Search for the cell housing the specified text and yield its (X, Y) center coordinate. 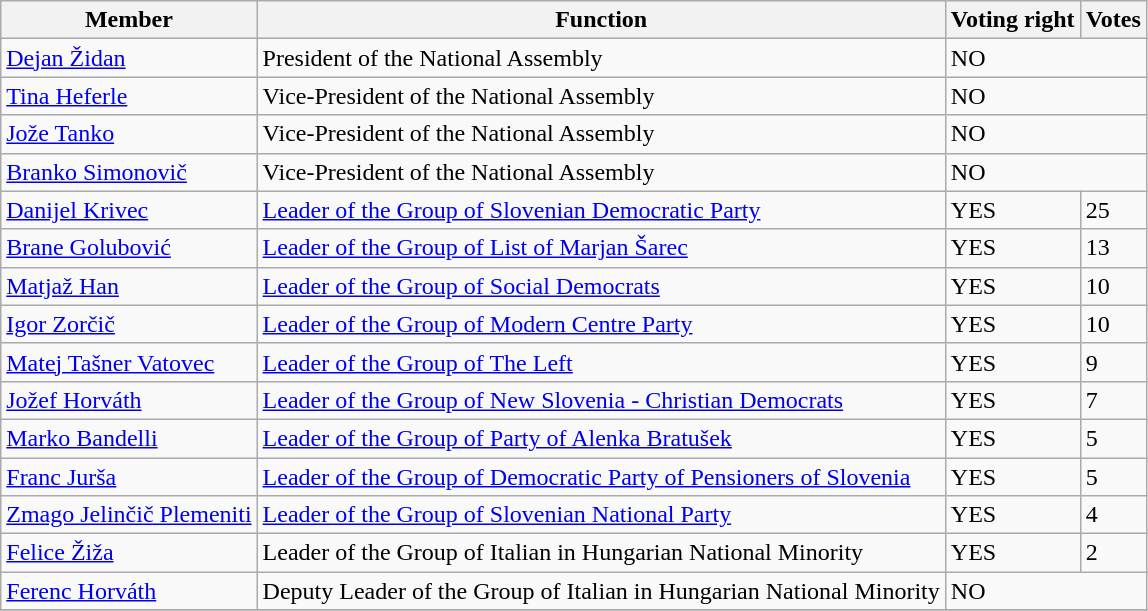
13 (1113, 248)
Dejan Židan (129, 58)
Leader of the Group of New Slovenia - Christian Democrats (601, 400)
25 (1113, 210)
Zmago Jelinčič Plemeniti (129, 515)
Matjaž Han (129, 286)
Leader of the Group of Social Democrats (601, 286)
Branko Simonovič (129, 172)
Voting right (1012, 20)
Danijel Krivec (129, 210)
Ferenc Horváth (129, 591)
Leader of the Group of The Left (601, 362)
Member (129, 20)
Leader of the Group of List of Marjan Šarec (601, 248)
Franc Jurša (129, 477)
President of the National Assembly (601, 58)
Brane Golubović (129, 248)
Leader of the Group of Slovenian National Party (601, 515)
Leader of the Group of Party of Alenka Bratušek (601, 438)
2 (1113, 553)
Leader of the Group of Modern Centre Party (601, 324)
Tina Heferle (129, 96)
Deputy Leader of the Group of Italian in Hungarian National Minority (601, 591)
Marko Bandelli (129, 438)
Leader of the Group of Slovenian Democratic Party (601, 210)
Igor Zorčič (129, 324)
7 (1113, 400)
Votes (1113, 20)
Jože Tanko (129, 134)
Function (601, 20)
Leader of the Group of Democratic Party of Pensioners of Slovenia (601, 477)
Matej Tašner Vatovec (129, 362)
Leader of the Group of Italian in Hungarian National Minority (601, 553)
Felice Žiža (129, 553)
4 (1113, 515)
Jožef Horváth (129, 400)
9 (1113, 362)
